Locate the cell with the specified text and output its [X, Y] center coordinate. 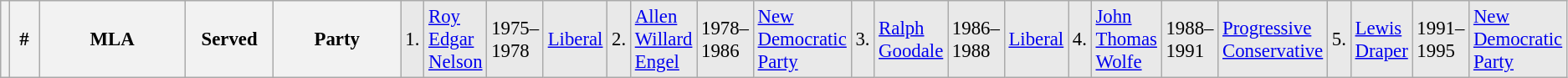
MLA [112, 39]
4. [1079, 39]
1988–1991 [1190, 39]
1. [412, 39]
1986–1988 [976, 39]
John Thomas Wolfe [1126, 39]
Party [336, 39]
Lewis Draper [1381, 39]
1978–1986 [725, 39]
2. [619, 39]
# [23, 39]
Allen Willard Engel [663, 39]
Progressive Conservative [1273, 39]
1991–1995 [1441, 39]
5. [1340, 39]
1975–1978 [515, 39]
Served [229, 39]
3. [863, 39]
Roy Edgar Nelson [455, 39]
Ralph Goodale [911, 39]
